From the cell containing the given text, extract its center point as (x, y) coordinate. 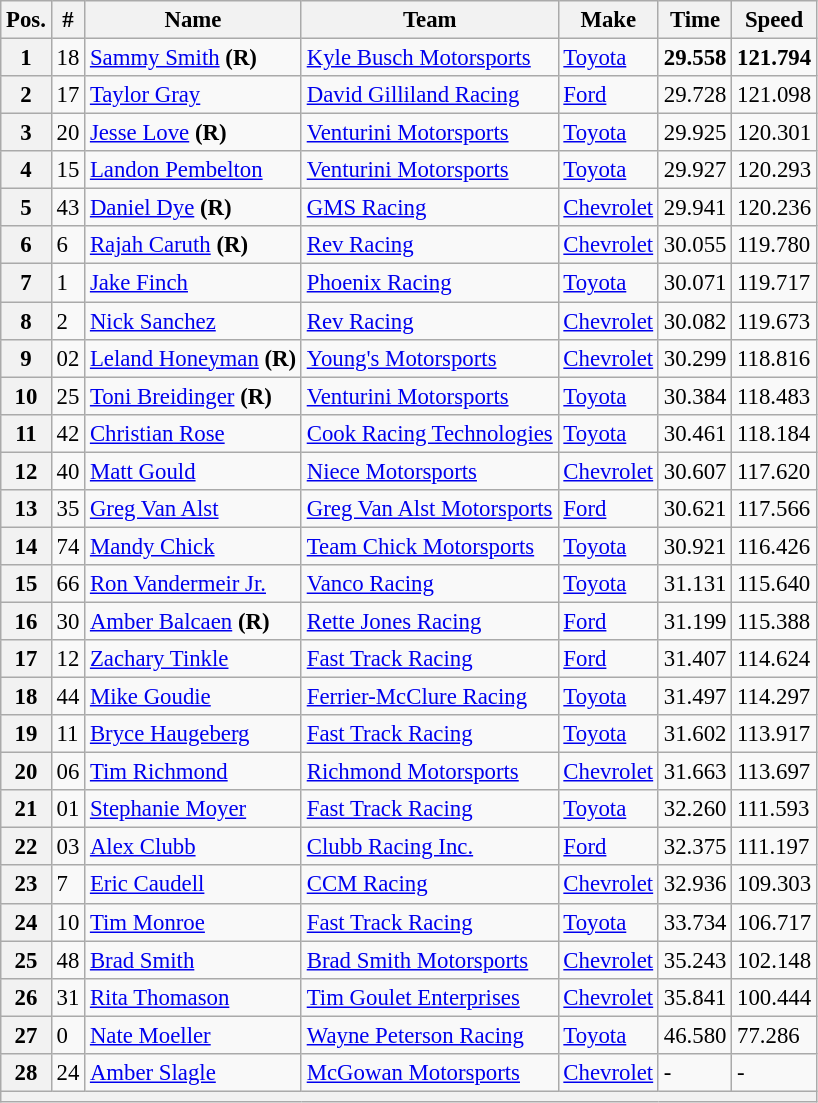
Stephanie Moyer (194, 809)
GMS Racing (430, 208)
Make (608, 20)
102.148 (774, 960)
29.927 (694, 170)
Leland Honeyman (R) (194, 358)
Eric Caudell (194, 885)
31.602 (694, 734)
66 (68, 584)
8 (26, 321)
120.236 (774, 208)
31.131 (694, 584)
Richmond Motorsports (430, 772)
Time (694, 20)
117.566 (774, 509)
48 (68, 960)
121.098 (774, 95)
Tim Monroe (194, 922)
Landon Pembelton (194, 170)
32.375 (694, 847)
Cook Racing Technologies (430, 433)
119.673 (774, 321)
Tim Richmond (194, 772)
27 (26, 1035)
Jesse Love (R) (194, 133)
McGowan Motorsports (430, 1073)
4 (26, 170)
Matt Gould (194, 471)
Mike Goudie (194, 697)
14 (26, 546)
Rajah Caruth (R) (194, 245)
Phoenix Racing (430, 283)
32.936 (694, 885)
30.055 (694, 245)
Amber Slagle (194, 1073)
30.621 (694, 509)
77.286 (774, 1035)
Team (430, 20)
Young's Motorsports (430, 358)
Daniel Dye (R) (194, 208)
Speed (774, 20)
Toni Breidinger (R) (194, 396)
109.303 (774, 885)
02 (68, 358)
Niece Motorsports (430, 471)
Pos. (26, 20)
31.497 (694, 697)
74 (68, 546)
30.461 (694, 433)
Kyle Busch Motorsports (430, 58)
118.483 (774, 396)
Taylor Gray (194, 95)
19 (26, 734)
29.558 (694, 58)
Greg Van Alst Motorsports (430, 509)
Amber Balcaen (R) (194, 621)
Rita Thomason (194, 997)
120.301 (774, 133)
9 (26, 358)
100.444 (774, 997)
30.299 (694, 358)
Greg Van Alst (194, 509)
35.841 (694, 997)
Christian Rose (194, 433)
CCM Racing (430, 885)
0 (68, 1035)
06 (68, 772)
21 (26, 809)
35 (68, 509)
113.917 (774, 734)
Brad Smith (194, 960)
# (68, 20)
22 (26, 847)
30.921 (694, 546)
29.941 (694, 208)
31.199 (694, 621)
16 (26, 621)
40 (68, 471)
46.580 (694, 1035)
35.243 (694, 960)
Wayne Peterson Racing (430, 1035)
Team Chick Motorsports (430, 546)
31.407 (694, 659)
111.197 (774, 847)
44 (68, 697)
Tim Goulet Enterprises (430, 997)
33.734 (694, 922)
119.780 (774, 245)
114.624 (774, 659)
Alex Clubb (194, 847)
118.184 (774, 433)
106.717 (774, 922)
03 (68, 847)
Jake Finch (194, 283)
23 (26, 885)
26 (26, 997)
119.717 (774, 283)
Zachary Tinkle (194, 659)
Clubb Racing Inc. (430, 847)
116.426 (774, 546)
Nate Moeller (194, 1035)
29.728 (694, 95)
32.260 (694, 809)
Vanco Racing (430, 584)
30.082 (694, 321)
3 (26, 133)
42 (68, 433)
Mandy Chick (194, 546)
120.293 (774, 170)
5 (26, 208)
118.816 (774, 358)
Bryce Haugeberg (194, 734)
Nick Sanchez (194, 321)
28 (26, 1073)
30 (68, 621)
43 (68, 208)
Brad Smith Motorsports (430, 960)
Sammy Smith (R) (194, 58)
Ferrier-McClure Racing (430, 697)
Rette Jones Racing (430, 621)
31.663 (694, 772)
31 (68, 997)
113.697 (774, 772)
01 (68, 809)
13 (26, 509)
114.297 (774, 697)
29.925 (694, 133)
Ron Vandermeir Jr. (194, 584)
121.794 (774, 58)
111.593 (774, 809)
117.620 (774, 471)
115.640 (774, 584)
30.071 (694, 283)
Name (194, 20)
30.384 (694, 396)
115.388 (774, 621)
David Gilliland Racing (430, 95)
30.607 (694, 471)
